Return (x, y) of the center of cell containing provided text 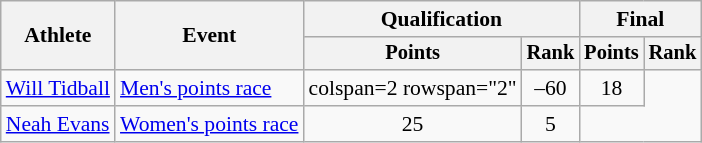
colspan=2 rowspan="2" (413, 88)
–60 (551, 88)
Event (210, 36)
Final (640, 19)
Athlete (58, 36)
18 (611, 88)
Neah Evans (58, 124)
Women's points race (210, 124)
Will Tidball (58, 88)
Men's points race (210, 88)
Qualification (442, 19)
25 (413, 124)
5 (551, 124)
